Locate the cell with the specified text and output its [x, y] center coordinate. 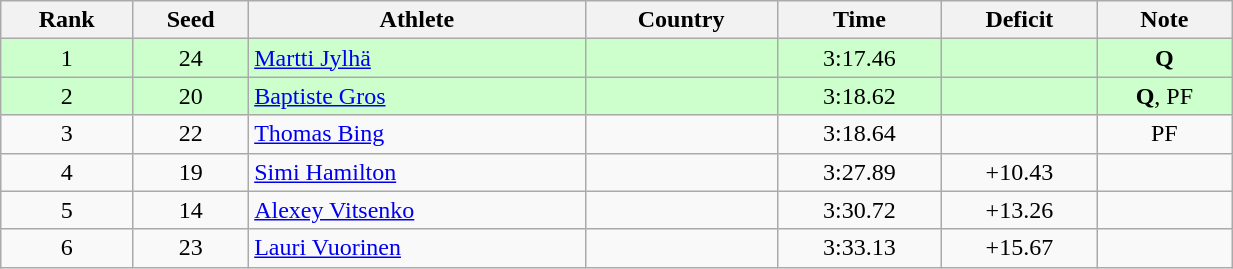
3:18.64 [860, 134]
PF [1164, 134]
5 [67, 210]
Country [681, 20]
Athlete [417, 20]
3:18.62 [860, 96]
Note [1164, 20]
Simi Hamilton [417, 172]
6 [67, 248]
1 [67, 58]
Deficit [1020, 20]
3:27.89 [860, 172]
19 [191, 172]
2 [67, 96]
23 [191, 248]
Q [1164, 58]
4 [67, 172]
+10.43 [1020, 172]
Time [860, 20]
Q, PF [1164, 96]
Lauri Vuorinen [417, 248]
3:17.46 [860, 58]
14 [191, 210]
Martti Jylhä [417, 58]
20 [191, 96]
Alexey Vitsenko [417, 210]
3:33.13 [860, 248]
Rank [67, 20]
Thomas Bing [417, 134]
22 [191, 134]
3:30.72 [860, 210]
+13.26 [1020, 210]
Baptiste Gros [417, 96]
3 [67, 134]
Seed [191, 20]
24 [191, 58]
+15.67 [1020, 248]
